Return (x, y) of the center of cell containing provided text 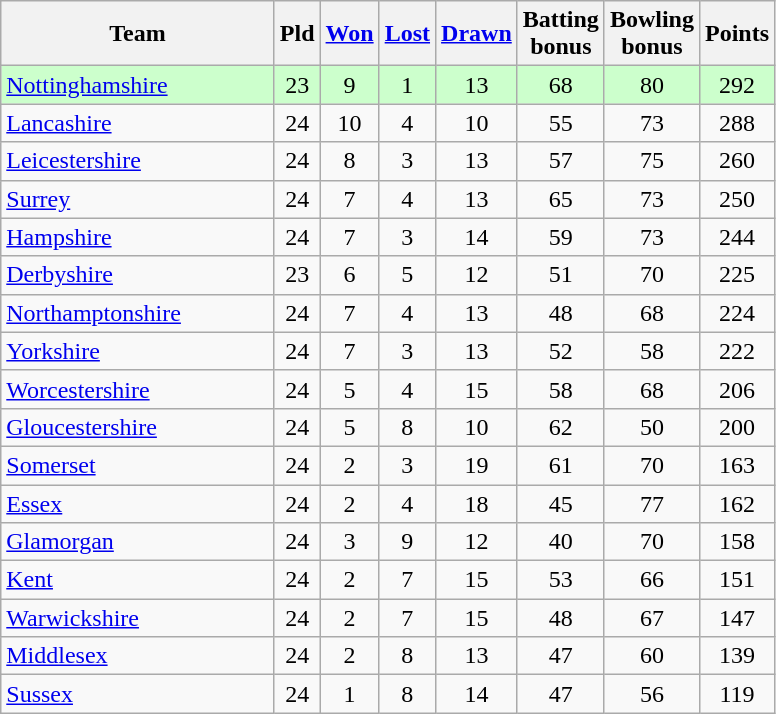
225 (736, 275)
Hampshire (138, 237)
51 (560, 275)
151 (736, 580)
292 (736, 85)
158 (736, 542)
139 (736, 656)
60 (652, 656)
288 (736, 123)
Pld (297, 34)
Leicestershire (138, 161)
62 (560, 427)
52 (560, 351)
Drawn (477, 34)
Essex (138, 503)
224 (736, 313)
55 (560, 123)
250 (736, 199)
Surrey (138, 199)
18 (477, 503)
Team (138, 34)
67 (652, 618)
Middlesex (138, 656)
19 (477, 465)
50 (652, 427)
260 (736, 161)
75 (652, 161)
80 (652, 85)
200 (736, 427)
Worcestershire (138, 389)
Gloucestershire (138, 427)
Lancashire (138, 123)
66 (652, 580)
Bowling bonus (652, 34)
59 (560, 237)
Sussex (138, 694)
Nottinghamshire (138, 85)
56 (652, 694)
Points (736, 34)
Won (350, 34)
Glamorgan (138, 542)
244 (736, 237)
Somerset (138, 465)
45 (560, 503)
Batting bonus (560, 34)
6 (350, 275)
Derbyshire (138, 275)
61 (560, 465)
163 (736, 465)
119 (736, 694)
162 (736, 503)
Lost (407, 34)
Warwickshire (138, 618)
57 (560, 161)
Northamptonshire (138, 313)
206 (736, 389)
147 (736, 618)
222 (736, 351)
77 (652, 503)
53 (560, 580)
40 (560, 542)
Yorkshire (138, 351)
Kent (138, 580)
65 (560, 199)
